Search for the cell housing the specified text and yield its (X, Y) center coordinate. 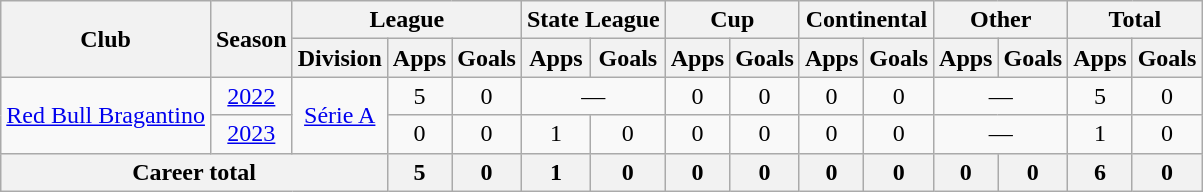
Club (106, 39)
Red Bull Bragantino (106, 115)
Continental (866, 20)
2023 (251, 134)
Cup (732, 20)
Total (1135, 20)
Season (251, 39)
Other (1001, 20)
State League (593, 20)
6 (1100, 172)
Série A (340, 115)
Career total (194, 172)
League (406, 20)
Division (340, 58)
2022 (251, 96)
